Locate the cell with the specified text and output its (X, Y) center coordinate. 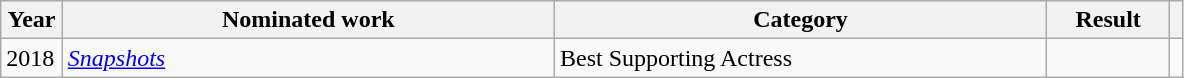
Nominated work (308, 20)
Category (800, 20)
Result (1108, 20)
Best Supporting Actress (800, 58)
Year (32, 20)
Snapshots (308, 58)
2018 (32, 58)
